Output the (X, Y) coordinate of the center of the cell containing the given text.  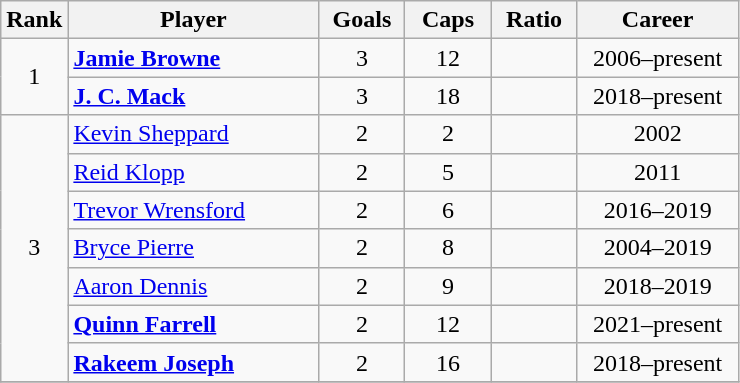
Bryce Pierre (194, 248)
6 (448, 210)
Reid Klopp (194, 172)
2016–2019 (658, 210)
2006–present (658, 58)
Rakeem Joseph (194, 362)
Rank (34, 20)
9 (448, 286)
2021–present (658, 324)
2002 (658, 134)
1 (34, 77)
Aaron Dennis (194, 286)
2018–2019 (658, 286)
J. C. Mack (194, 96)
Caps (448, 20)
16 (448, 362)
Ratio (534, 20)
18 (448, 96)
Trevor Wrensford (194, 210)
2004–2019 (658, 248)
Jamie Browne (194, 58)
Career (658, 20)
Goals (362, 20)
Kevin Sheppard (194, 134)
Quinn Farrell (194, 324)
5 (448, 172)
8 (448, 248)
2011 (658, 172)
Player (194, 20)
